Locate the cell with the specified text and output its (X, Y) center coordinate. 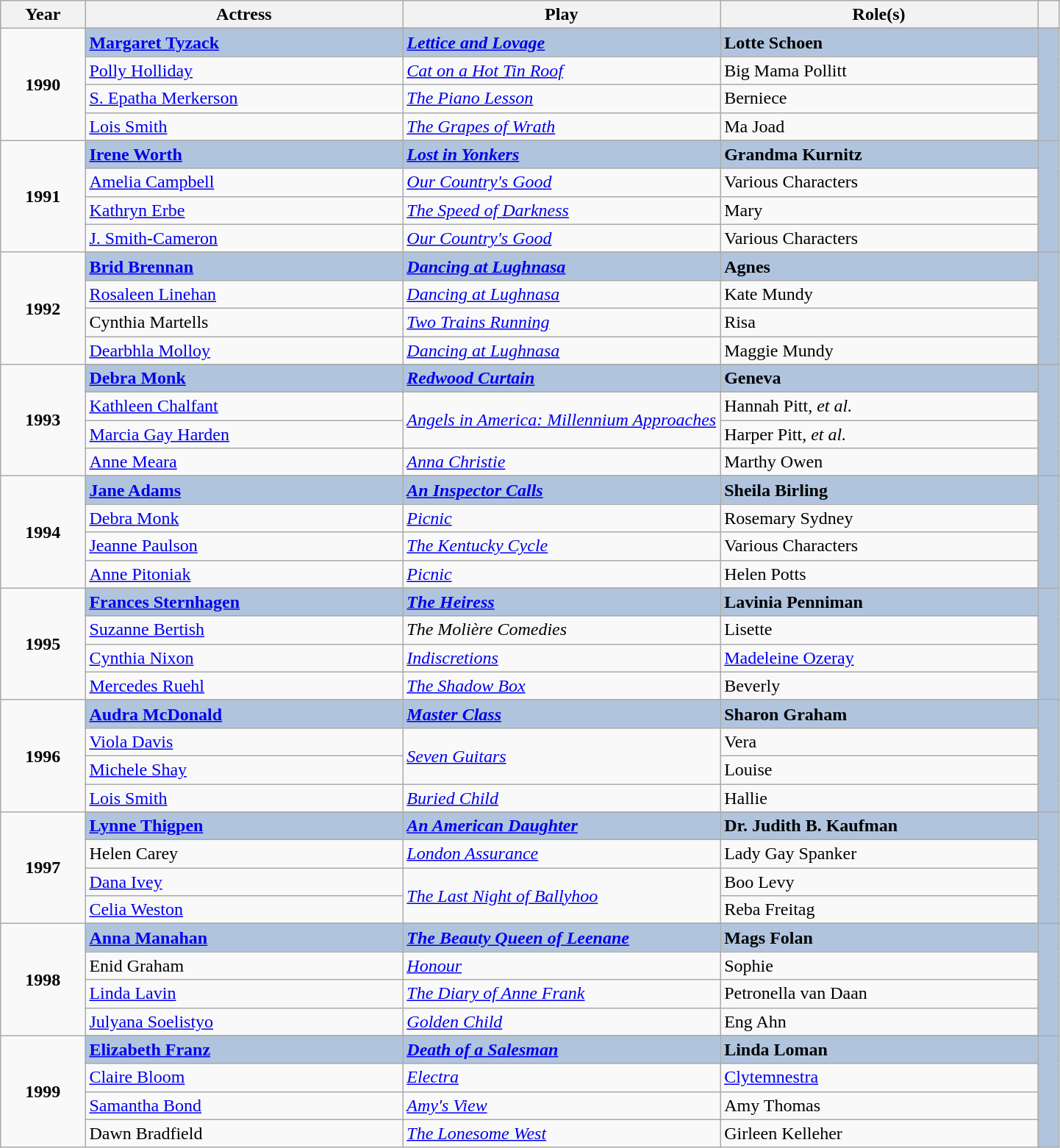
Sheila Birling (879, 490)
Dawn Bradfield (244, 1133)
1994 (43, 532)
Brid Brennan (244, 266)
Irene Worth (244, 154)
An American Daughter (562, 826)
Risa (879, 322)
Frances Sternhagen (244, 602)
Jane Adams (244, 490)
Kathleen Chalfant (244, 406)
Lady Gay Spanker (879, 854)
1993 (43, 420)
Cynthia Martells (244, 322)
Dearbhla Molloy (244, 351)
Master Class (562, 714)
Lynne Thigpen (244, 826)
Indiscretions (562, 658)
S. Epatha Merkerson (244, 98)
Anne Pitoniak (244, 574)
Golden Child (562, 1022)
Lavinia Penniman (879, 602)
Eng Ahn (879, 1022)
Mags Folan (879, 938)
1997 (43, 868)
Lost in Yonkers (562, 154)
Rosemary Sydney (879, 518)
Amelia Campbell (244, 182)
Buried Child (562, 797)
London Assurance (562, 854)
Reba Freitag (879, 910)
Berniece (879, 98)
Big Mama Pollitt (879, 71)
The Speed of Darkness (562, 210)
1992 (43, 308)
Angels in America: Millennium Approaches (562, 420)
Dr. Judith B. Kaufman (879, 826)
Girleen Kelleher (879, 1133)
Beverly (879, 686)
Hannah Pitt, et al. (879, 406)
1991 (43, 196)
The Last Night of Ballyhoo (562, 896)
Clytemnestra (879, 1077)
Julyana Soelistyo (244, 1022)
Agnes (879, 266)
1995 (43, 644)
Kathryn Erbe (244, 210)
Helen Potts (879, 574)
Petronella van Daan (879, 994)
Electra (562, 1077)
Amy's View (562, 1105)
Actress (244, 15)
1996 (43, 756)
Seven Guitars (562, 756)
Dana Ivey (244, 882)
Harper Pitt, et al. (879, 434)
The Diary of Anne Frank (562, 994)
Marcia Gay Harden (244, 434)
Maggie Mundy (879, 351)
Cat on a Hot Tin Roof (562, 71)
Lettice and Lovage (562, 43)
Kate Mundy (879, 294)
Madeleine Ozeray (879, 658)
Year (43, 15)
Role(s) (879, 15)
Mary (879, 210)
Enid Graham (244, 966)
Geneva (879, 379)
The Kentucky Cycle (562, 546)
Louise (879, 769)
Death of a Salesman (562, 1050)
1998 (43, 980)
Cynthia Nixon (244, 658)
1999 (43, 1091)
The Molière Comedies (562, 630)
Sharon Graham (879, 714)
Lotte Schoen (879, 43)
Ma Joad (879, 126)
Sophie (879, 966)
Honour (562, 966)
Linda Loman (879, 1050)
Two Trains Running (562, 322)
The Shadow Box (562, 686)
Jeanne Paulson (244, 546)
Polly Holliday (244, 71)
Amy Thomas (879, 1105)
Redwood Curtain (562, 379)
Boo Levy (879, 882)
Elizabeth Franz (244, 1050)
Anna Christie (562, 462)
Marthy Owen (879, 462)
The Heiress (562, 602)
The Lonesome West (562, 1133)
Anne Meara (244, 462)
1990 (43, 85)
An Inspector Calls (562, 490)
Samantha Bond (244, 1105)
Anna Manahan (244, 938)
Mercedes Ruehl (244, 686)
Grandma Kurnitz (879, 154)
The Piano Lesson (562, 98)
Helen Carey (244, 854)
Celia Weston (244, 910)
J. Smith-Cameron (244, 238)
Audra McDonald (244, 714)
Play (562, 15)
Lisette (879, 630)
Suzanne Bertish (244, 630)
Vera (879, 742)
Rosaleen Linehan (244, 294)
The Beauty Queen of Leenane (562, 938)
Margaret Tyzack (244, 43)
Linda Lavin (244, 994)
Hallie (879, 797)
Michele Shay (244, 769)
Viola Davis (244, 742)
Claire Bloom (244, 1077)
The Grapes of Wrath (562, 126)
